Identify which cell holds the provided text, then report its [X, Y] central coordinate. 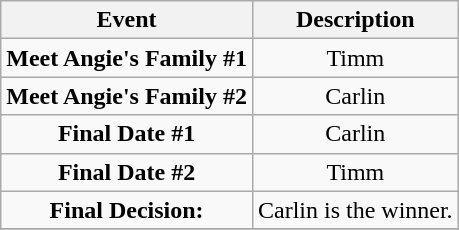
Final Decision: [127, 210]
Final Date #1 [127, 134]
Carlin is the winner. [355, 210]
Description [355, 20]
Event [127, 20]
Final Date #2 [127, 172]
Meet Angie's Family #1 [127, 58]
Meet Angie's Family #2 [127, 96]
